Locate the cell with the specified text and output its (X, Y) center coordinate. 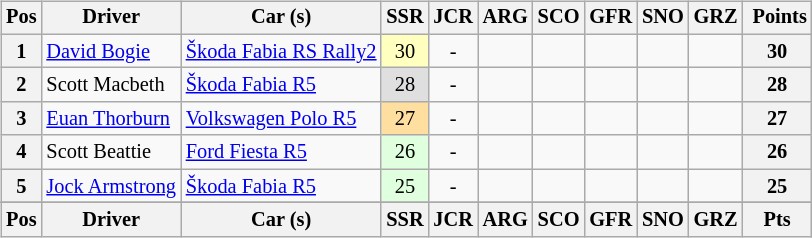
3 (21, 119)
Points (778, 18)
1 (21, 51)
2 (21, 85)
David Bogie (110, 51)
4 (21, 152)
Euan Thorburn (110, 119)
Jock Armstrong (110, 186)
Pts (778, 220)
Scott Macbeth (110, 85)
Volkswagen Polo R5 (282, 119)
Scott Beattie (110, 152)
5 (21, 186)
Škoda Fabia RS Rally2 (282, 51)
Ford Fiesta R5 (282, 152)
